Output the (X, Y) coordinate of the center of the cell containing the given text.  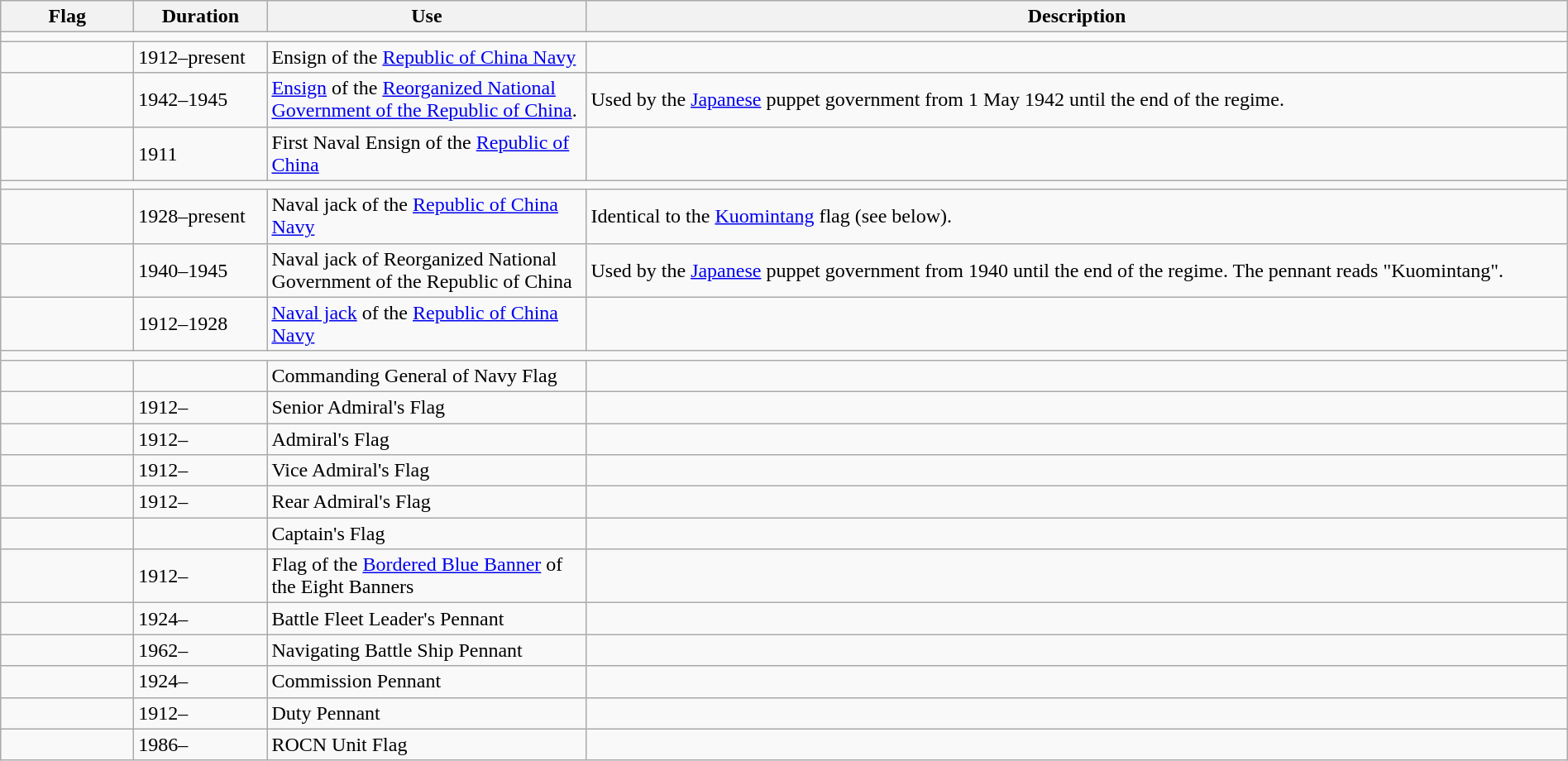
First Naval Ensign of the Republic of China (427, 154)
Vice Admiral's Flag (427, 471)
Identical to the Kuomintang flag (see below). (1077, 217)
1912–present (200, 57)
Naval jack of Reorganized National Government of the Republic of China (427, 270)
Ensign of the Republic of China Navy (427, 57)
Commanding General of Navy Flag (427, 376)
1986– (200, 744)
Senior Admiral's Flag (427, 407)
Use (427, 17)
1942–1945 (200, 99)
Duty Pennant (427, 713)
1928–present (200, 217)
1911 (200, 154)
Flag of the Bordered Blue Banner of the Eight Banners (427, 576)
Ensign of the Reorganized National Government of the Republic of China. (427, 99)
Admiral's Flag (427, 439)
Rear Admiral's Flag (427, 502)
Captain's Flag (427, 534)
Navigating Battle Ship Pennant (427, 650)
Commission Pennant (427, 682)
1940–1945 (200, 270)
Description (1077, 17)
Flag (68, 17)
Battle Fleet Leader's Pennant (427, 619)
ROCN Unit Flag (427, 744)
Used by the Japanese puppet government from 1 May 1942 until the end of the regime. (1077, 99)
1912–1928 (200, 324)
Used by the Japanese puppet government from 1940 until the end of the regime. The pennant reads "Kuomintang". (1077, 270)
Duration (200, 17)
1962– (200, 650)
